Scan for the cell matching the given text and deliver its [X, Y] coordinate at center. 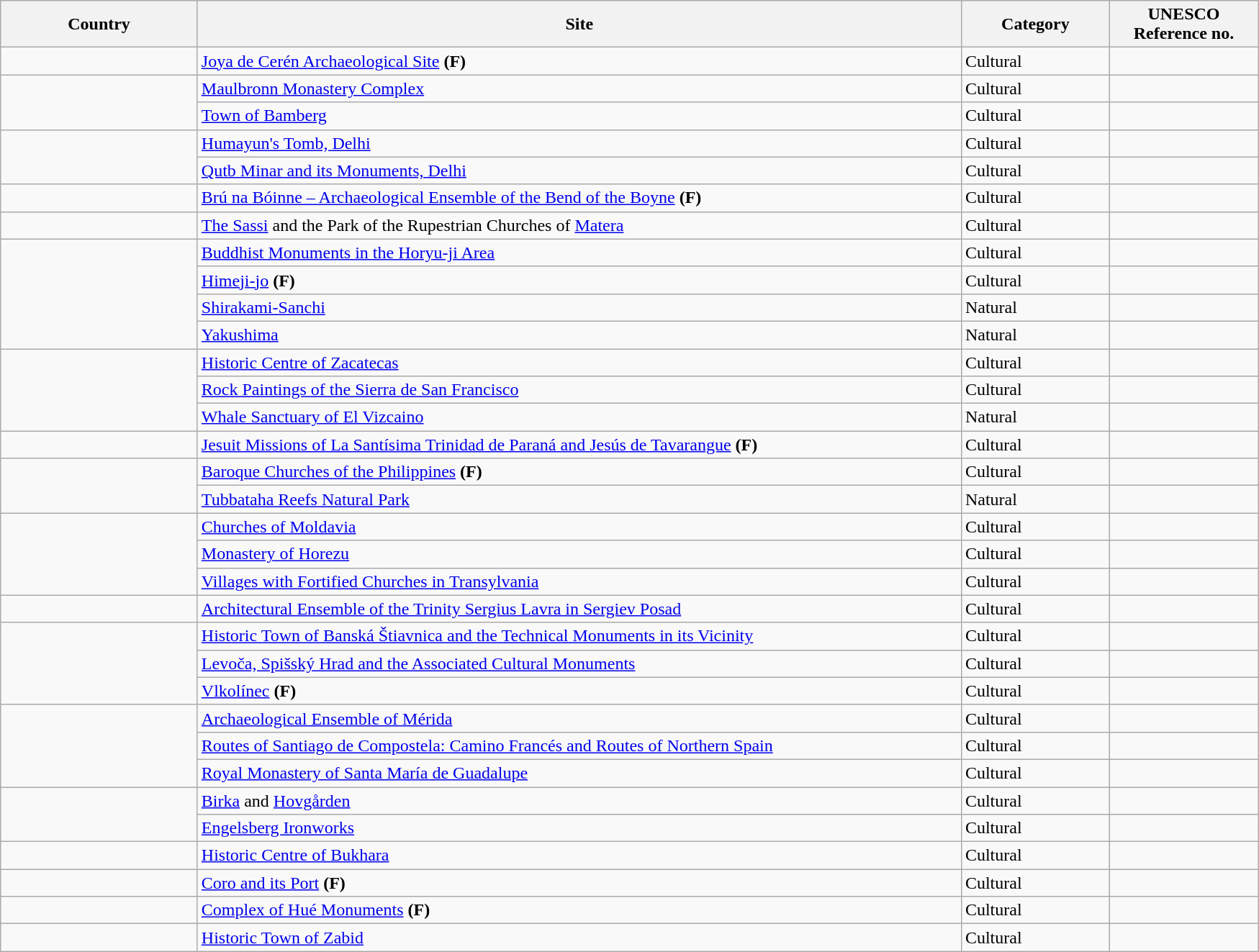
Archaeological Ensemble of Mérida [579, 718]
Whale Sanctuary of El Vizcaino [579, 417]
Historic Town of Banská Štiavnica and the Technical Monuments in its Vicinity [579, 636]
Architectural Ensemble of the Trinity Sergius Lavra in Sergiev Posad [579, 609]
Routes of Santiago de Compostela: Camino Francés and Routes of Northern Spain [579, 745]
Complex of Hué Monuments (F) [579, 910]
Historic Centre of Zacatecas [579, 362]
Maulbronn Monastery Complex [579, 89]
Tubbataha Reefs Natural Park [579, 499]
Rock Paintings of the Sierra de San Francisco [579, 390]
Engelsberg Ironworks [579, 828]
The Sassi and the Park of the Rupestrian Churches of Matera [579, 225]
Historic Centre of Bukhara [579, 856]
Town of Bamberg [579, 116]
Buddhist Monuments in the Horyu-ji Area [579, 253]
Vlkolínec (F) [579, 691]
Birka and Hovgården [579, 801]
Villages with Fortified Churches in Transylvania [579, 581]
Levoča, Spišský Hrad and the Associated Cultural Monuments [579, 663]
Jesuit Missions of La Santísima Trinidad de Paraná and Jesús de Tavarangue (F) [579, 445]
Site [579, 24]
Churches of Moldavia [579, 527]
Historic Town of Zabid [579, 938]
Himeji-jo (F) [579, 280]
UNESCO Reference no. [1183, 24]
Humayun's Tomb, Delhi [579, 143]
Baroque Churches of the Philippines (F) [579, 472]
Royal Monastery of Santa María de Guadalupe [579, 773]
Coro and its Port (F) [579, 883]
Shirakami-Sanchi [579, 307]
Yakushima [579, 335]
Brú na Bóinne – Archaeological Ensemble of the Bend of the Boyne (F) [579, 198]
Category [1035, 24]
Country [99, 24]
Qutb Minar and its Monuments, Delhi [579, 171]
Monastery of Horezu [579, 554]
Joya de Cerén Archaeological Site (F) [579, 61]
